Provide the [X, Y] coordinate of the cell's center where the given text is located.  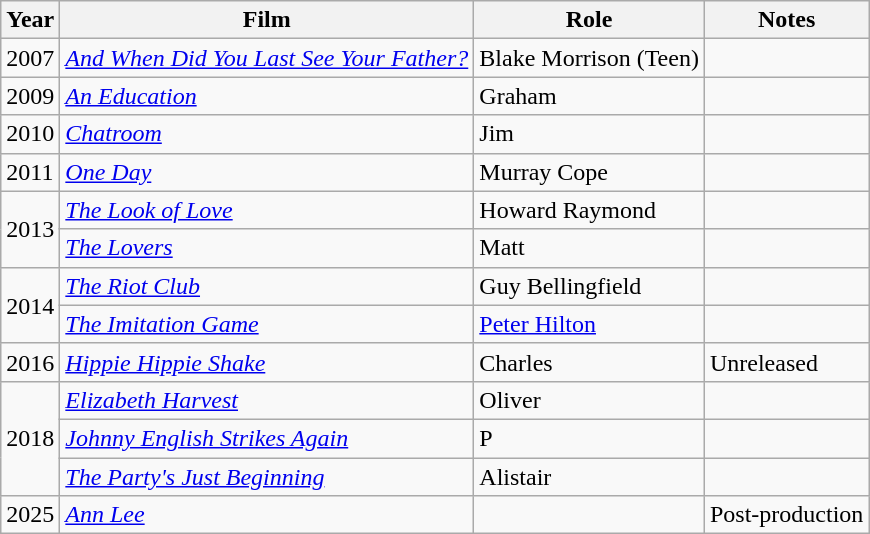
The Imitation Game [267, 324]
2014 [30, 305]
Unreleased [786, 362]
And When Did You Last See Your Father? [267, 58]
One Day [267, 172]
Howard Raymond [590, 210]
An Education [267, 96]
Matt [590, 248]
Charles [590, 362]
Alistair [590, 477]
2013 [30, 229]
2011 [30, 172]
Graham [590, 96]
Hippie Hippie Shake [267, 362]
Post-production [786, 515]
Film [267, 20]
The Look of Love [267, 210]
Guy Bellingfield [590, 286]
Murray Cope [590, 172]
2007 [30, 58]
Ann Lee [267, 515]
The Riot Club [267, 286]
Blake Morrison (Teen) [590, 58]
Oliver [590, 400]
Jim [590, 134]
The Lovers [267, 248]
Role [590, 20]
The Party's Just Beginning [267, 477]
Notes [786, 20]
2009 [30, 96]
2018 [30, 438]
2025 [30, 515]
Peter Hilton [590, 324]
Year [30, 20]
Chatroom [267, 134]
Johnny English Strikes Again [267, 438]
2016 [30, 362]
2010 [30, 134]
Elizabeth Harvest [267, 400]
P [590, 438]
